Return [X, Y] of the center of cell containing provided text 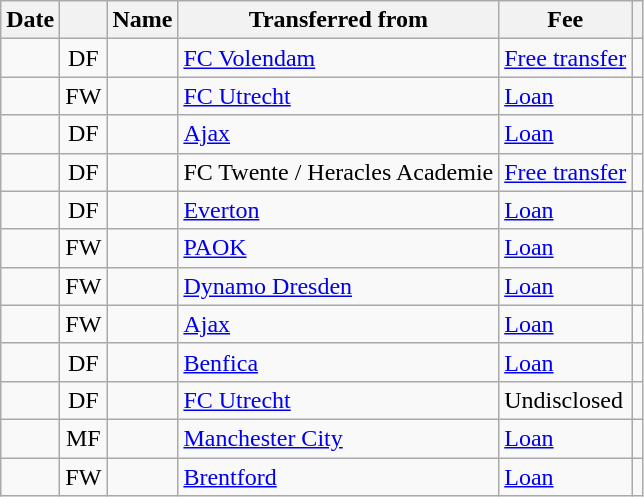
Manchester City [338, 438]
PAOK [338, 248]
FC Twente / Heracles Academie [338, 172]
Everton [338, 210]
Benfica [338, 362]
Date [30, 20]
FC Volendam [338, 58]
Transferred from [338, 20]
Name [142, 20]
Fee [566, 20]
Dynamo Dresden [338, 286]
Undisclosed [566, 400]
Brentford [338, 477]
MF [84, 438]
